Identify which cell holds the provided text, then report its (x, y) central coordinate. 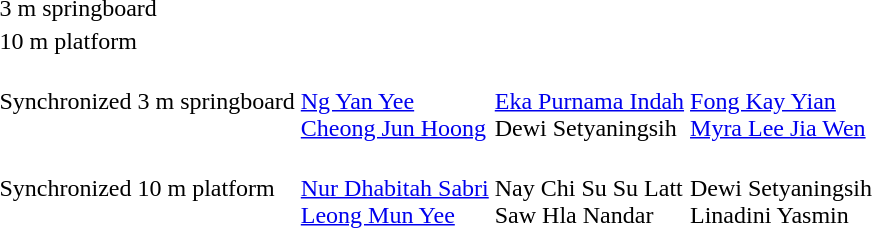
Eka Purnama IndahDewi Setyaningsih (589, 101)
Ng Yan YeeCheong Jun Hoong (394, 101)
